Detect which cell encompasses the target text, then output its (x, y) center coordinate. 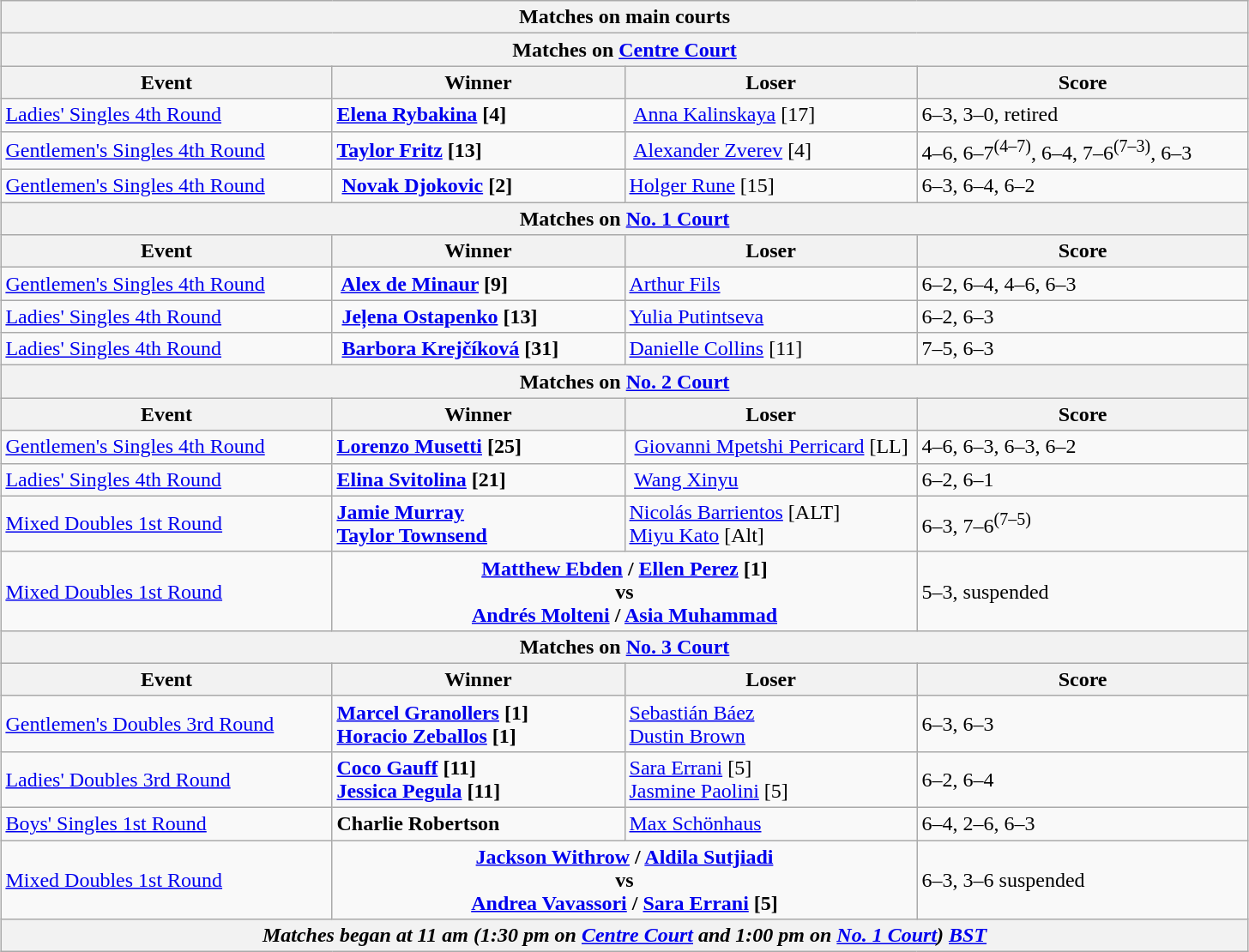
Arthur Fils (770, 284)
Alexander Zverev [4] (770, 151)
Giovanni Mpetshi Perricard [LL] (770, 447)
Barbora Krejčíková [31] (479, 349)
Holger Rune [15] (770, 186)
Boys' Singles 1st Round (166, 824)
Coco Gauff [11] Jessica Pegula [11] (479, 779)
6–3, 3–0, retired (1083, 115)
Jackson Withrow / Aldila Sutjiadi vs Andrea Vavassori / Sara Errani [5] (624, 880)
Matthew Ebden / Ellen Perez [1] vs Andrés Molteni / Asia Muhammad (624, 591)
Danielle Collins [11] (770, 349)
6–3, 6–4, 6–2 (1083, 186)
Alex de Minaur [9] (479, 284)
Elena Rybakina [4] (479, 115)
Elina Svitolina [21] (479, 479)
Wang Xinyu (770, 479)
Lorenzo Musetti [25] (479, 447)
7–5, 6–3 (1083, 349)
Charlie Robertson (479, 824)
Jamie Murray Taylor Townsend (479, 523)
Ladies' Doubles 3rd Round (166, 779)
Anna Kalinskaya [17] (770, 115)
6–2, 6–3 (1083, 316)
Matches on main courts (624, 17)
4–6, 6–3, 6–3, 6–2 (1083, 447)
Yulia Putintseva (770, 316)
Max Schönhaus (770, 824)
Matches on No. 3 Court (624, 647)
Jeļena Ostapenko [13] (479, 316)
6–2, 6–1 (1083, 479)
Matches on No. 2 Court (624, 382)
6–3, 3–6 suspended (1083, 880)
6–3, 7–6(7–5) (1083, 523)
Sara Errani [5] Jasmine Paolini [5] (770, 779)
Gentlemen's Doubles 3rd Round (166, 724)
Matches on No. 1 Court (624, 219)
Nicolás Barrientos [ALT] Miyu Kato [Alt] (770, 523)
Sebastián Báez Dustin Brown (770, 724)
Marcel Granollers [1] Horacio Zeballos [1] (479, 724)
6–2, 6–4, 4–6, 6–3 (1083, 284)
4–6, 6–7(4–7), 6–4, 7–6(7–3), 6–3 (1083, 151)
Matches on Centre Court (624, 50)
6–4, 2–6, 6–3 (1083, 824)
6–3, 6–3 (1083, 724)
Taylor Fritz [13] (479, 151)
5–3, suspended (1083, 591)
6–2, 6–4 (1083, 779)
Matches began at 11 am (1:30 pm on Centre Court and 1:00 pm on No. 1 Court) BST (624, 936)
Novak Djokovic [2] (479, 186)
